Identify which cell holds the provided text, then report its [x, y] central coordinate. 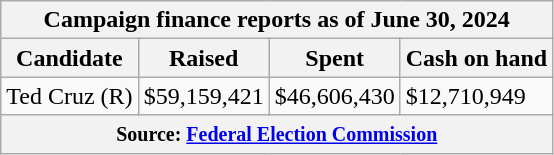
Source: Federal Election Commission [277, 134]
Candidate [70, 58]
Campaign finance reports as of June 30, 2024 [277, 20]
$12,710,949 [476, 96]
Spent [334, 58]
$46,606,430 [334, 96]
Ted Cruz (R) [70, 96]
$59,159,421 [204, 96]
Cash on hand [476, 58]
Raised [204, 58]
